For the text-containing cell, return its midpoint in (X, Y) coordinate format. 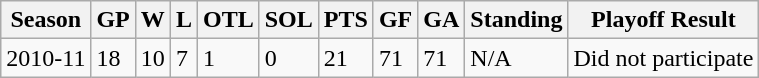
7 (184, 58)
W (152, 20)
Standing (516, 20)
0 (288, 58)
GA (442, 20)
GF (395, 20)
2010-11 (46, 58)
Season (46, 20)
Playoff Result (664, 20)
N/A (516, 58)
PTS (346, 20)
18 (113, 58)
1 (228, 58)
Did not participate (664, 58)
21 (346, 58)
OTL (228, 20)
SOL (288, 20)
L (184, 20)
10 (152, 58)
GP (113, 20)
